Search for the cell housing the specified text and yield its [X, Y] center coordinate. 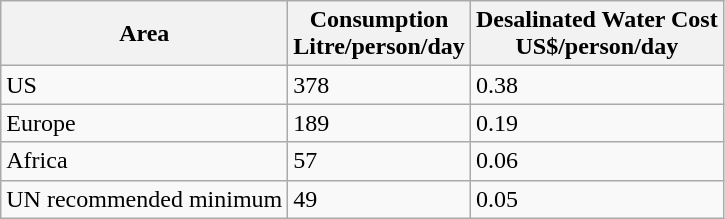
Africa [144, 161]
0.05 [596, 199]
378 [380, 85]
US [144, 85]
Area [144, 34]
0.38 [596, 85]
0.06 [596, 161]
49 [380, 199]
UN recommended minimum [144, 199]
0.19 [596, 123]
Desalinated Water CostUS$/person/day [596, 34]
57 [380, 161]
ConsumptionLitre/person/day [380, 34]
Europe [144, 123]
189 [380, 123]
